Output the (x, y) coordinate of the center of the cell containing the given text.  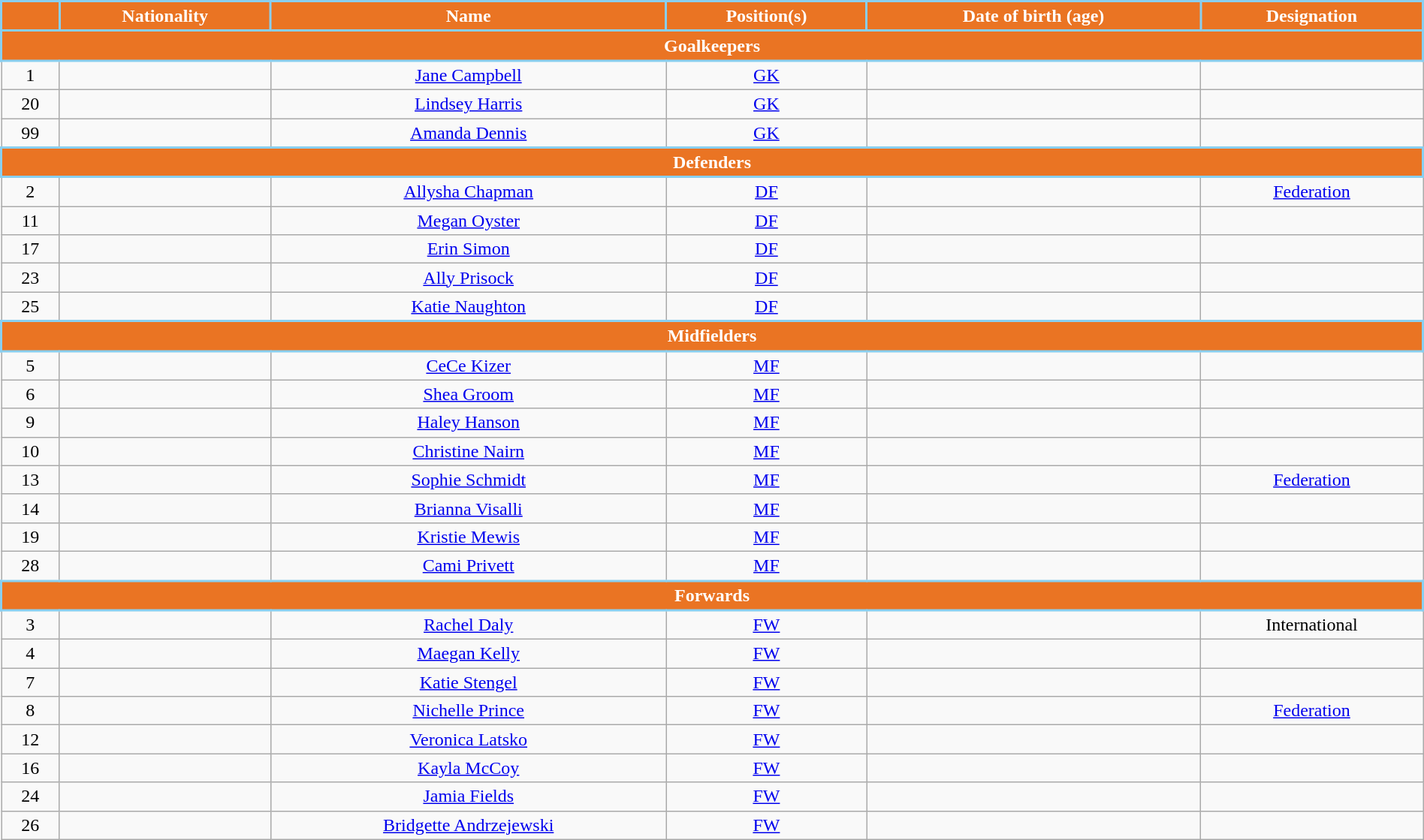
Kayla McCoy (469, 768)
Cami Privett (469, 566)
12 (31, 739)
14 (31, 508)
Erin Simon (469, 249)
6 (31, 394)
Date of birth (age) (1033, 17)
2 (31, 192)
8 (31, 711)
Defenders (712, 162)
4 (31, 654)
Haley Hanson (469, 423)
5 (31, 365)
Bridgette Andrzejewski (469, 825)
3 (31, 625)
Katie Naughton (469, 306)
26 (31, 825)
International (1311, 625)
Brianna Visalli (469, 508)
Forwards (712, 595)
Katie Stengel (469, 682)
1 (31, 75)
Lindsey Harris (469, 104)
Christine Nairn (469, 451)
17 (31, 249)
Sophie Schmidt (469, 480)
Jamia Fields (469, 796)
Amanda Dennis (469, 134)
Goalkeepers (712, 46)
Rachel Daly (469, 625)
Maegan Kelly (469, 654)
Kristie Mewis (469, 537)
Nationality (165, 17)
Name (469, 17)
7 (31, 682)
10 (31, 451)
19 (31, 537)
Veronica Latsko (469, 739)
Allysha Chapman (469, 192)
Ally Prisock (469, 278)
11 (31, 221)
CeCe Kizer (469, 365)
23 (31, 278)
99 (31, 134)
Jane Campbell (469, 75)
13 (31, 480)
Designation (1311, 17)
Shea Groom (469, 394)
Midfielders (712, 336)
24 (31, 796)
16 (31, 768)
Nichelle Prince (469, 711)
20 (31, 104)
9 (31, 423)
Position(s) (766, 17)
28 (31, 566)
Megan Oyster (469, 221)
25 (31, 306)
